From the cell containing the given text, extract its center point as (X, Y) coordinate. 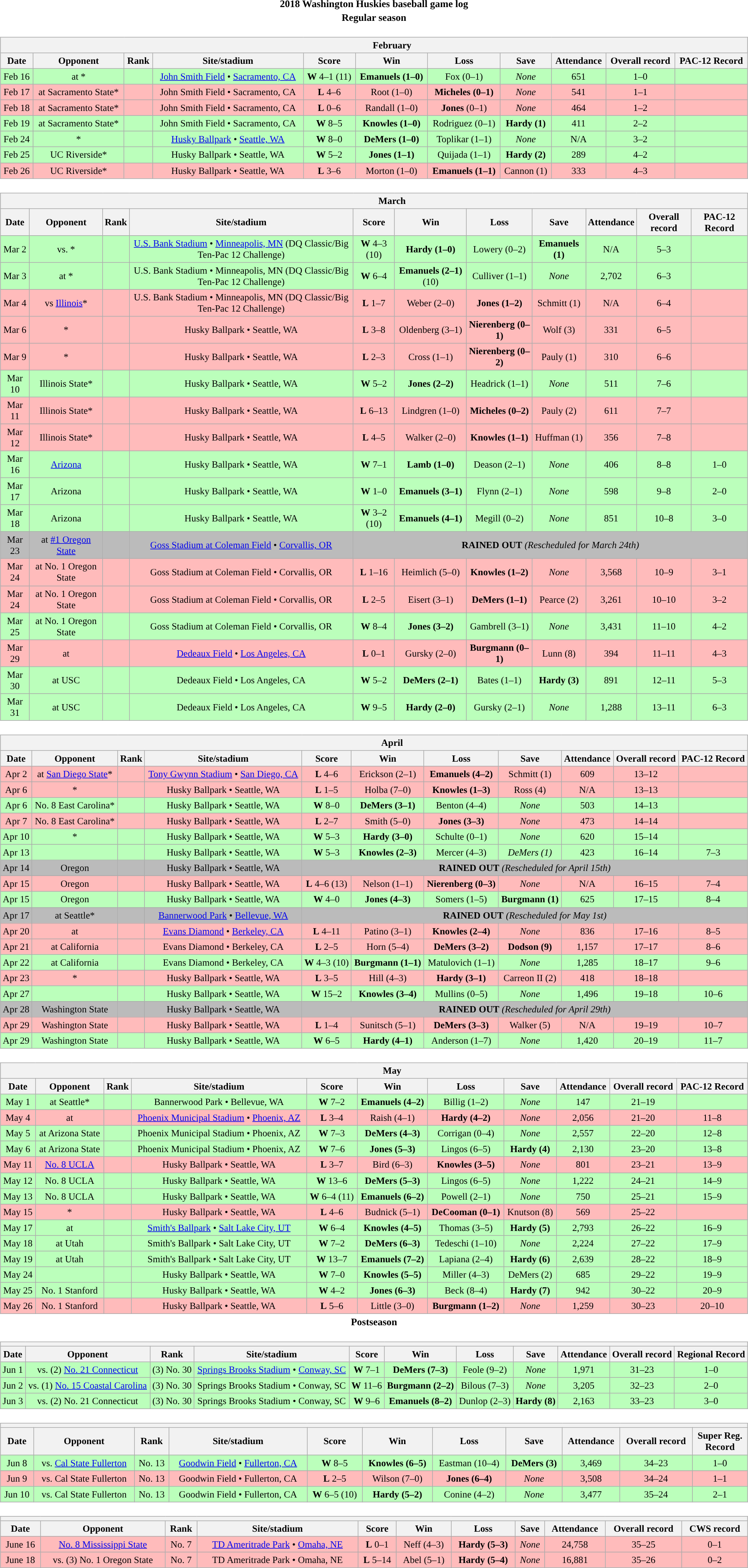
Hardy (2) (526, 155)
Jones (1–2) (499, 303)
Bates (1–1) (499, 680)
Ross (4) (530, 790)
Jones (5–3) (392, 1149)
W 1–0 (374, 491)
13–8 (712, 1149)
DeMers (1) (530, 853)
Mar 4 (15, 303)
Knutson (8) (530, 1212)
851 (611, 518)
Eastman (10–4) (469, 1463)
Mercer (4–3) (461, 853)
Toplikar (1–1) (464, 139)
333 (579, 171)
Headrick (1–1) (499, 384)
W 4–1 (11) (330, 76)
W 8–4 (374, 627)
Weber (2–0) (431, 303)
L 2–3 (374, 357)
10–8 (664, 518)
19–9 (712, 1275)
W 6–5 (10) (335, 1494)
3,261 (611, 599)
18–9 (712, 1259)
W 11–6 (366, 1386)
Micheles (0–2) (499, 410)
13–12 (646, 774)
6–4 (664, 303)
511 (611, 384)
2,557 (583, 1133)
Tony Gwynn Stadium • San Diego, CA (223, 774)
620 (587, 837)
Emanuels (2–1) (10) (431, 276)
Knowles (3–5) (466, 1165)
Budnick (5–1) (392, 1212)
32–23 (642, 1386)
Knowles (2–4) (461, 931)
19–18 (646, 994)
Thomas (3–5) (466, 1228)
RAINED OUT (Rescheduled for March 24th) (550, 546)
Emanuels (1) (559, 249)
at #1 Oregon State (66, 546)
Jun 10 (17, 1494)
DeMers (3–3) (461, 1025)
Emanuels (4–1) (431, 518)
L 3–7 (331, 1165)
1,496 (587, 994)
2,639 (583, 1259)
Flynn (2–1) (499, 491)
2–1 (720, 1494)
February (374, 45)
11–11 (664, 653)
Erickson (2–1) (388, 774)
Mullins (0–5) (461, 994)
May 17 (18, 1228)
May 19 (18, 1259)
Knowles (6–5) (397, 1463)
L 1–16 (374, 572)
18–17 (646, 962)
Hardy (1) (526, 123)
Mar 3 (15, 276)
0–2 (715, 1560)
2,702 (611, 276)
3,469 (591, 1463)
vs. (3) No. 1 Oregon State (103, 1560)
Root (1–0) (392, 92)
RAINED OUT (Rescheduled for April 15th) (525, 868)
Apr 27 (16, 994)
Mar 25 (15, 627)
Super Reg.Record (720, 1442)
6–6 (664, 357)
3,477 (591, 1494)
Hardy (8) (535, 1401)
L 5–6 (331, 1306)
541 (579, 92)
34–24 (656, 1478)
Beck (8–4) (466, 1290)
9–8 (664, 491)
W 15–2 (326, 994)
16–15 (646, 884)
31–23 (642, 1370)
L 6–13 (374, 410)
19–19 (646, 1025)
Lindgren (1–0) (431, 410)
Mar 31 (15, 707)
DeMers (2) (530, 1275)
May 6 (18, 1149)
Regional Record (711, 1354)
423 (587, 853)
Apr 17 (16, 915)
Dunlop (2–3) (485, 1401)
Quijada (1–1) (464, 155)
DeMers (1–1) (499, 599)
Deason (2–1) (499, 465)
2,793 (583, 1228)
Jun 1 (13, 1370)
2,056 (583, 1118)
Emanuels (7–2) (392, 1259)
13–13 (646, 790)
Apr 22 (16, 962)
14–13 (646, 805)
30–23 (643, 1306)
7–3 (713, 853)
W 13–6 (331, 1180)
Powell (2–1) (466, 1196)
609 (587, 774)
Hardy (3–0) (388, 837)
RAINED OUT (Rescheduled for May 1st) (525, 915)
Gursky (2–0) (431, 653)
Jones (6–4) (469, 1478)
20–19 (646, 1041)
Neff (4–3) (424, 1544)
147 (583, 1102)
Lapiana (2–4) (466, 1259)
Hardy (4–1) (388, 1041)
310 (611, 357)
CWS record (715, 1528)
Raish (4–1) (392, 1118)
Jones (6–3) (392, 1290)
June 18 (20, 1560)
Emanuels (3–1) (431, 491)
17–9 (712, 1243)
17–17 (646, 946)
15–9 (712, 1196)
Wolf (3) (559, 330)
May 26 (18, 1306)
2,163 (584, 1401)
vs. * (66, 249)
356 (611, 437)
Benton (4–4) (461, 805)
Somers (1–5) (461, 899)
2,224 (583, 1243)
Mar 30 (15, 680)
3,568 (611, 572)
Pauly (2) (559, 410)
411 (579, 123)
Hardy (5–2) (397, 1494)
22–20 (643, 1133)
625 (587, 899)
Knowles (3–4) (388, 994)
23–21 (643, 1165)
No. 8 Mississippi State (103, 1544)
14–14 (646, 821)
Apr 7 (16, 821)
13–11 (664, 707)
12–11 (664, 680)
Feole (9–2) (485, 1370)
DeMers (2–1) (431, 680)
3,508 (591, 1478)
W 4–2 (331, 1290)
Jun 2 (13, 1386)
16–9 (712, 1228)
0–1 (715, 1544)
Rodriguez (0–1) (464, 123)
11–8 (712, 1118)
Mar 23 (15, 546)
2,130 (583, 1149)
Gursky (2–1) (499, 707)
Feb 17 (17, 92)
Bilous (7–3) (485, 1386)
Tedeschi (1–10) (466, 1243)
503 (587, 805)
Emanuels (6–2) (392, 1196)
801 (583, 1165)
Burgmann (1–2) (466, 1306)
May 4 (18, 1118)
Apr 13 (16, 853)
16,881 (575, 1560)
Gambrell (3–1) (499, 627)
Nierenberg (0–1) (499, 330)
891 (611, 680)
Billig (1–2) (466, 1102)
8–6 (713, 946)
May (374, 1071)
21–19 (643, 1102)
L 0–6 (330, 108)
Hardy (1–0) (431, 249)
24,758 (575, 1544)
Mar 9 (15, 357)
L 4–11 (326, 931)
DeMers (6–3) (392, 1243)
25–21 (643, 1196)
Apr 21 (16, 946)
Mar 17 (15, 491)
W 4–0 (326, 899)
394 (611, 653)
Hardy (7) (530, 1290)
Knowles (1–1) (499, 437)
RAINED OUT (Rescheduled for April 29th) (525, 1009)
Mar 10 (15, 384)
8–8 (664, 465)
418 (587, 978)
W 3–2 (10) (374, 518)
L 4–6 (13) (326, 884)
Hardy (4–2) (466, 1118)
W 7–0 (331, 1275)
942 (583, 1290)
464 (579, 108)
L 5–14 (377, 1560)
W 7–3 (331, 1133)
Knowles (5–5) (392, 1275)
569 (583, 1212)
8–4 (713, 899)
L 1–4 (326, 1025)
Eisert (3–1) (431, 599)
Burgmann (0–1) (499, 653)
27–22 (643, 1243)
Little (3–0) (392, 1306)
Hardy (3–1) (461, 978)
Jun 8 (17, 1463)
28–22 (643, 1259)
W 9–6 (366, 1401)
Feb 24 (17, 139)
Apr 28 (16, 1009)
289 (579, 155)
6–5 (664, 330)
Cross (1–1) (431, 357)
10–7 (713, 1025)
1–2 (640, 108)
13–9 (712, 1165)
Nierenberg (0–2) (499, 357)
March (374, 201)
Jones (3–2) (431, 627)
Matulovich (1–1) (461, 962)
W 9–5 (374, 707)
1,971 (584, 1370)
35–25 (644, 1544)
Hardy (5–3) (483, 1544)
Heimlich (5–0) (431, 572)
12–8 (712, 1133)
April (374, 742)
1,285 (587, 962)
34–23 (656, 1463)
611 (611, 410)
7–6 (664, 384)
Mar 2 (15, 249)
Huffman (1) (559, 437)
Apr 23 (16, 978)
20–9 (712, 1290)
Pearce (2) (559, 599)
7–8 (664, 437)
May 1 (18, 1102)
Morton (1–0) (392, 171)
Abel (5–1) (424, 1560)
Jones (3–3) (461, 821)
Feb 25 (17, 155)
Lamb (1–0) (431, 465)
1,222 (583, 1180)
May 12 (18, 1180)
Walker (2–0) (431, 437)
Apr 14 (16, 868)
Holba (7–0) (388, 790)
2–2 (640, 123)
35–26 (644, 1560)
Jones (0–1) (464, 108)
11–7 (713, 1041)
3–1 (720, 572)
17–15 (646, 899)
Corrigan (0–4) (466, 1133)
16–14 (646, 853)
vs. (1) No. 15 Coastal Carolina (88, 1386)
L 4–5 (374, 437)
Hardy (6) (530, 1259)
Culliver (1–1) (499, 276)
Smith (5–0) (388, 821)
L 2–7 (326, 821)
10–6 (713, 994)
May 18 (18, 1243)
W 6–5 (326, 1041)
May 25 (18, 1290)
473 (587, 821)
Knowles (1–0) (392, 123)
Oldenberg (3–1) (431, 330)
Knowles (2–3) (388, 853)
DeMers (4–3) (392, 1133)
Apr 10 (16, 837)
25–22 (643, 1212)
Mar 29 (15, 653)
L 3–5 (326, 978)
Hill (4–3) (388, 978)
Pauly (1) (559, 357)
May 15 (18, 1212)
Mar 16 (15, 465)
May 5 (18, 1133)
L 3–8 (374, 330)
at San Diego State* (74, 774)
Micheles (0–1) (464, 92)
7–4 (713, 884)
9–6 (713, 962)
Burgmann (2–2) (421, 1386)
651 (579, 76)
Apr 2 (16, 774)
836 (587, 931)
1,288 (611, 707)
Jones (4–3) (388, 899)
Feb 18 (17, 108)
Hardy (5) (530, 1228)
Wilson (7–0) (397, 1478)
Cannon (1) (526, 171)
Apr 20 (16, 931)
DeCooman (0–1) (466, 1212)
10–10 (664, 599)
Emanuels (1–1) (464, 171)
Burgmann (1) (530, 899)
7–7 (664, 410)
1,420 (587, 1041)
8–5 (713, 931)
Megill (0–2) (499, 518)
W 6–4 (11) (331, 1196)
20–10 (712, 1306)
L 3–4 (331, 1118)
L 1–7 (374, 303)
Feb 19 (17, 123)
23–20 (643, 1149)
1,157 (587, 946)
14–9 (712, 1180)
Randall (1–0) (392, 108)
Burgmann (1–1) (388, 962)
Jones (2–2) (431, 384)
3,431 (611, 627)
Hardy (2–0) (431, 707)
L 1–5 (326, 790)
598 (611, 491)
750 (583, 1196)
30–22 (643, 1290)
331 (611, 330)
Hardy (4) (530, 1149)
Lowery (0–2) (499, 249)
Anderson (1–7) (461, 1041)
Mar 18 (15, 518)
Horn (5–4) (388, 946)
406 (611, 465)
DeMers (5–3) (392, 1180)
vs Illinois* (66, 303)
May 11 (18, 1165)
24–21 (643, 1180)
Emanuels (1–0) (392, 76)
685 (583, 1275)
Conine (4–2) (469, 1494)
Nelson (1–1) (388, 884)
Knowles (1–3) (461, 790)
Jun 3 (13, 1401)
Sunitsch (5–1) (388, 1025)
15–14 (646, 837)
Mar 11 (15, 410)
3,205 (584, 1386)
Emanuels (8–2) (421, 1401)
DeMers (1–0) (392, 139)
Knowles (1–2) (499, 572)
Nierenberg (0–3) (461, 884)
26–22 (643, 1228)
Hardy (3) (559, 680)
Jones (1–1) (392, 155)
17–16 (646, 931)
May 24 (18, 1275)
Jun 9 (17, 1478)
DeMers (3) (534, 1463)
Lunn (8) (559, 653)
W 13–7 (331, 1259)
Feb 16 (17, 76)
33–23 (642, 1401)
11–10 (664, 627)
10–9 (664, 572)
Walker (5) (530, 1025)
Fox (0–1) (464, 76)
June 16 (20, 1544)
35–24 (656, 1494)
Schulte (0–1) (461, 837)
Knowles (4–5) (392, 1228)
1,259 (583, 1306)
DeMers (7–3) (421, 1370)
29–22 (643, 1275)
W 7–6 (331, 1149)
Mar 12 (15, 437)
Patino (3–1) (388, 931)
Dodson (9) (530, 946)
Mar 6 (15, 330)
18–18 (646, 978)
L 3–6 (330, 171)
May 13 (18, 1196)
Carreon II (2) (530, 978)
DeMers (3–2) (461, 946)
DeMers (3–1) (388, 805)
Hardy (5–4) (483, 1560)
Bird (6–3) (392, 1165)
Feb 26 (17, 171)
Miller (4–3) (466, 1275)
21–20 (643, 1118)
